Capture the cell that displays the provided text and extract its [x, y] central coordinate. 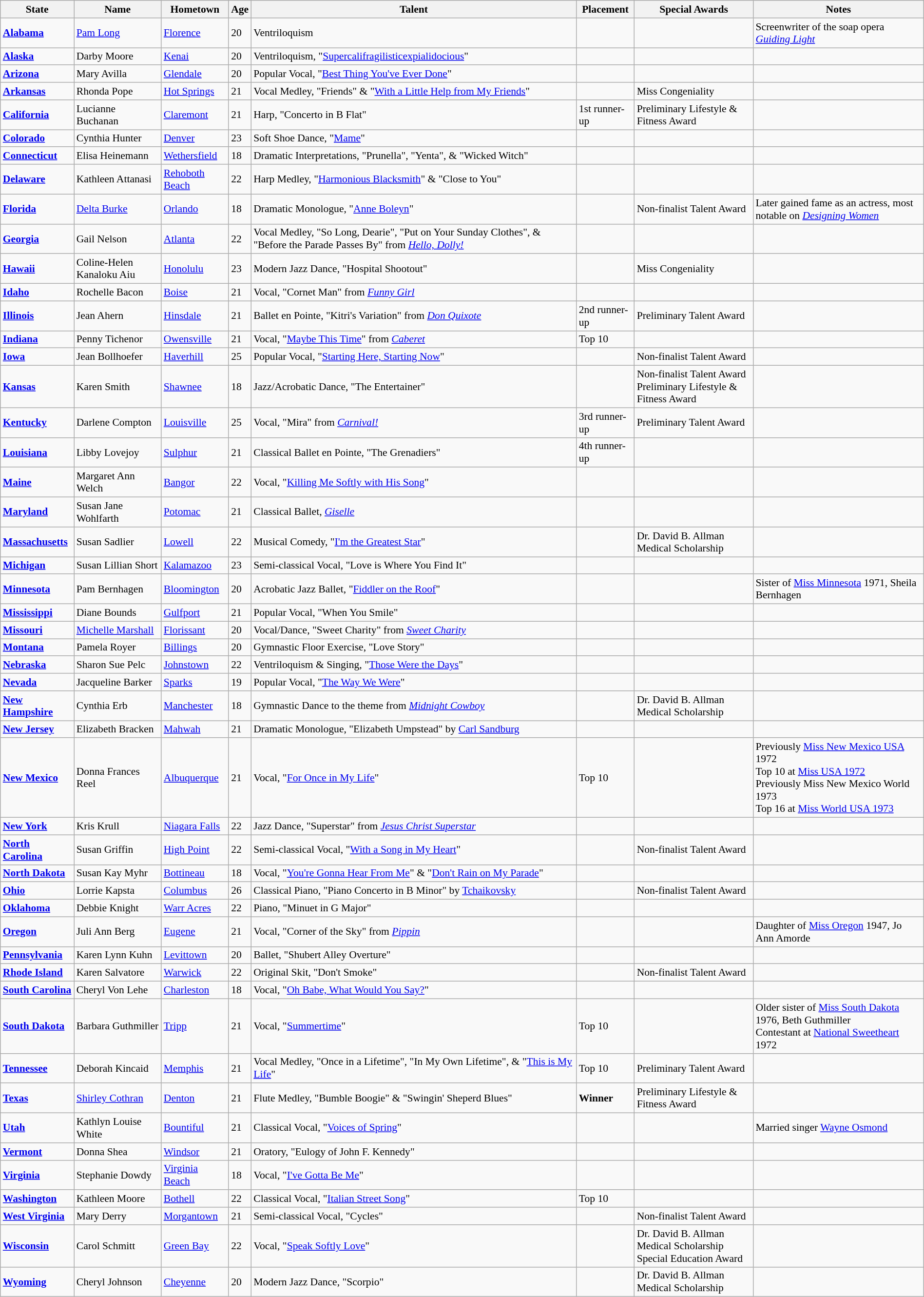
Vocal/Dance, "Sweet Charity" from Sweet Charity [413, 630]
Florissant [195, 630]
Nevada [37, 682]
Cynthia Hunter [118, 138]
Albuquerque [195, 778]
Ohio [37, 891]
Musical Comedy, "I'm the Greatest Star" [413, 542]
Kris Krull [118, 826]
Semi-classical Vocal, "With a Song in My Heart" [413, 849]
Classical Ballet, Giselle [413, 512]
Sulphur [195, 452]
Popular Vocal, "When You Smile" [413, 613]
Mahwah [195, 729]
Vermont [37, 1152]
Idaho [37, 293]
Harp Medley, "Harmonious Blacksmith" & "Close to You" [413, 179]
Elisa Heinemann [118, 156]
Orlando [195, 209]
Semi-classical Vocal, "Cycles" [413, 1216]
Vocal, "Summertime" [413, 1026]
Wyoming [37, 1281]
19 [240, 682]
Denver [195, 138]
Penny Tichenor [118, 339]
Barbara Guthmiller [118, 1026]
Florence [195, 33]
Minnesota [37, 589]
Washington [37, 1199]
Vocal, "You're Gonna Hear From Me" & "Don't Rain on My Parade" [413, 873]
North Dakota [37, 873]
Shirley Cothran [118, 1098]
Susan Griffin [118, 849]
Vocal, "Oh Babe, What Would You Say?" [413, 990]
Darby Moore [118, 57]
Popular Vocal, "Starting Here, Starting Now" [413, 357]
Owensville [195, 339]
Connecticut [37, 156]
Florida [37, 209]
Claremont [195, 115]
Niagara Falls [195, 826]
Pam Bernhagen [118, 589]
Nebraska [37, 665]
Bountiful [195, 1128]
Hometown [195, 9]
Acrobatic Jazz Ballet, "Fiddler on the Roof" [413, 589]
3rd runner-up [605, 422]
Piano, "Minuet in G Major" [413, 908]
Deborah Kincaid [118, 1068]
Memphis [195, 1068]
Screenwriter of the soap opera Guiding Light [839, 33]
Arkansas [37, 91]
Hawaii [37, 269]
Virginia [37, 1175]
Dr. David B. Allman Medical ScholarshipSpecial Education Award [694, 1246]
Kathleen Attanasi [118, 179]
Indiana [37, 339]
High Point [195, 849]
Age [240, 9]
Vocal Medley, "Once in a Lifetime", "In My Own Lifetime", & "This is My Life" [413, 1068]
Stephanie Dowdy [118, 1175]
Kenai [195, 57]
Johnstown [195, 665]
Previously Miss New Mexico USA 1972Top 10 at Miss USA 1972Previously Miss New Mexico World 1973Top 16 at Miss World USA 1973 [839, 778]
Oklahoma [37, 908]
Rochelle Bacon [118, 293]
Name [118, 9]
Oregon [37, 931]
Morgantown [195, 1216]
Juli Ann Berg [118, 931]
1st runner-up [605, 115]
Potomac [195, 512]
Lowell [195, 542]
Kansas [37, 387]
Sister of Miss Minnesota 1971, Sheila Bernhagen [839, 589]
Cynthia Erb [118, 706]
Tennessee [37, 1068]
North Carolina [37, 849]
Iowa [37, 357]
Warr Acres [195, 908]
Carol Schmitt [118, 1246]
Dramatic Monologue, "Elizabeth Umpstead" by Carl Sandburg [413, 729]
Modern Jazz Dance, "Hospital Shootout" [413, 269]
Vocal, "I've Gotta Be Me" [413, 1175]
Honolulu [195, 269]
4th runner-up [605, 452]
Notes [839, 9]
Susan Jane Wohlfarth [118, 512]
Soft Shoe Dance, "Mame" [413, 138]
Ventriloquism [413, 33]
Bloomington [195, 589]
Original Skit, "Don't Smoke" [413, 973]
Billings [195, 648]
Cheryl Von Lehe [118, 990]
Jean Ahern [118, 316]
Classical Vocal, "Voices of Spring" [413, 1128]
Virginia Beach [195, 1175]
Vocal, "Corner of the Sky" from Pippin [413, 931]
Columbus [195, 891]
Bothell [195, 1199]
Susan Sadlier [118, 542]
Talent [413, 9]
Vocal, "Killing Me Softly with His Song" [413, 483]
Rhonda Pope [118, 91]
Colorado [37, 138]
Maryland [37, 512]
Kathlyn Louise White [118, 1128]
Ballet, "Shubert Alley Overture" [413, 955]
Glendale [195, 74]
Donna Shea [118, 1152]
Bangor [195, 483]
Vocal, "Mira" from Carnival! [413, 422]
Utah [37, 1128]
Mary Derry [118, 1216]
Gymnastic Floor Exercise, "Love Story" [413, 648]
Manchester [195, 706]
Later gained fame as an actress, most notable on Designing Women [839, 209]
Placement [605, 9]
Karen Lynn Kuhn [118, 955]
Sparks [195, 682]
26 [240, 891]
Michigan [37, 566]
South Carolina [37, 990]
Pam Long [118, 33]
State [37, 9]
Cheyenne [195, 1281]
Rhode Island [37, 973]
Wisconsin [37, 1246]
Missouri [37, 630]
Michelle Marshall [118, 630]
Susan Kay Myhr [118, 873]
Haverhill [195, 357]
Vocal, "Maybe This Time" from Caberet [413, 339]
Libby Lovejoy [118, 452]
Gail Nelson [118, 239]
Massachusetts [37, 542]
South Dakota [37, 1026]
Dramatic Monologue, "Anne Boleyn" [413, 209]
Classical Ballet en Pointe, "The Grenadiers" [413, 452]
Popular Vocal, "Best Thing You've Ever Done" [413, 74]
Harp, "Concerto in B Flat" [413, 115]
Non-finalist Talent AwardPreliminary Lifestyle & Fitness Award [694, 387]
New York [37, 826]
Dramatic Interpretations, "Prunella", "Yenta", & "Wicked Witch" [413, 156]
Semi-classical Vocal, "Love is Where You Find It" [413, 566]
Classical Vocal, "Italian Street Song" [413, 1199]
Bottineau [195, 873]
Karen Smith [118, 387]
Susan Lillian Short [118, 566]
Vocal Medley, "Friends" & "With a Little Help from My Friends" [413, 91]
Sharon Sue Pelc [118, 665]
Alaska [37, 57]
New Hampshire [37, 706]
Hot Springs [195, 91]
California [37, 115]
Boise [195, 293]
Winner [605, 1098]
Wethersfield [195, 156]
Louisiana [37, 452]
Popular Vocal, "The Way We Were" [413, 682]
Diane Bounds [118, 613]
Donna Frances Reel [118, 778]
Denton [195, 1098]
Debbie Knight [118, 908]
Green Bay [195, 1246]
Married singer Wayne Osmond [839, 1128]
Pamela Royer [118, 648]
Coline-Helen Kanaloku Aiu [118, 269]
Jean Bollhoefer [118, 357]
Georgia [37, 239]
Vocal, "For Once in My Life" [413, 778]
Karen Salvatore [118, 973]
Vocal Medley, "So Long, Dearie", "Put on Your Sunday Clothes", & "Before the Parade Passes By" from Hello, Dolly! [413, 239]
Rehoboth Beach [195, 179]
Eugene [195, 931]
Gymnastic Dance to the theme from Midnight Cowboy [413, 706]
Gulfport [195, 613]
Delaware [37, 179]
Daughter of Miss Oregon 1947, Jo Ann Amorde [839, 931]
Margaret Ann Welch [118, 483]
Lorrie Kapsta [118, 891]
Mississippi [37, 613]
West Virginia [37, 1216]
Elizabeth Bracken [118, 729]
Montana [37, 648]
Kathleen Moore [118, 1199]
Ventriloquism & Singing, "Those Were the Days" [413, 665]
Darlene Compton [118, 422]
Arizona [37, 74]
2nd runner-up [605, 316]
Vocal, "Speak Softly Love" [413, 1246]
New Jersey [37, 729]
Atlanta [195, 239]
Warwick [195, 973]
Flute Medley, "Bumble Boogie" & "Swingin' Sheperd Blues" [413, 1098]
Alabama [37, 33]
New Mexico [37, 778]
Charleston [195, 990]
Kalamazoo [195, 566]
Delta Burke [118, 209]
Jazz/Acrobatic Dance, "The Entertainer" [413, 387]
Special Awards [694, 9]
Mary Avilla [118, 74]
Oratory, "Eulogy of John F. Kennedy" [413, 1152]
Kentucky [37, 422]
Cheryl Johnson [118, 1281]
Modern Jazz Dance, "Scorpio" [413, 1281]
Louisville [195, 422]
Shawnee [195, 387]
Lucianne Buchanan [118, 115]
Pennsylvania [37, 955]
Jacqueline Barker [118, 682]
Maine [37, 483]
Jazz Dance, "Superstar" from Jesus Christ Superstar [413, 826]
Tripp [195, 1026]
Levittown [195, 955]
Vocal, "Cornet Man" from Funny Girl [413, 293]
Ventriloquism, "Supercalifragilisticexpialidocious" [413, 57]
Older sister of Miss South Dakota 1976, Beth GuthmillerContestant at National Sweetheart 1972 [839, 1026]
Illinois [37, 316]
Ballet en Pointe, "Kitri's Variation" from Don Quixote [413, 316]
Windsor [195, 1152]
Hinsdale [195, 316]
Texas [37, 1098]
Classical Piano, "Piano Concerto in B Minor" by Tchaikovsky [413, 891]
